Identify which cell holds the provided text, then report its (x, y) central coordinate. 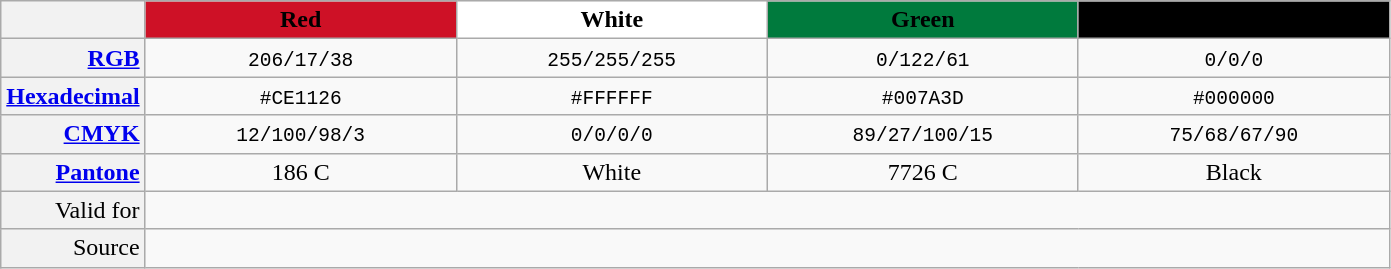
0/122/61 (922, 58)
206/17/38 (300, 58)
RGB (73, 58)
186 C (300, 172)
Source (73, 248)
255/255/255 (612, 58)
0/0/0 (1234, 58)
CMYK (73, 134)
#FFFFFF (612, 96)
Valid for (73, 210)
#CE1126 (300, 96)
#007A3D (922, 96)
Hexadecimal (73, 96)
12/100/98/3 (300, 134)
7726 C (922, 172)
#000000 (1234, 96)
Green (922, 20)
75/68/67/90 (1234, 134)
Pantone (73, 172)
0/0/0/0 (612, 134)
Red (300, 20)
89/27/100/15 (922, 134)
